Return the [X, Y] coordinate for the center point of the cell that contains the specified text.  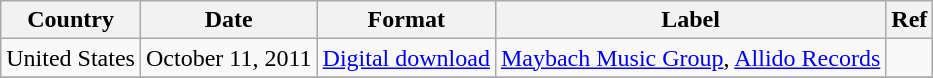
United States [71, 58]
October 11, 2011 [228, 58]
Date [228, 20]
Format [406, 20]
Country [71, 20]
Label [690, 20]
Ref [910, 20]
Digital download [406, 58]
Maybach Music Group, Allido Records [690, 58]
